Extract the (X, Y) coordinate from the center of the cell holding the provided text.  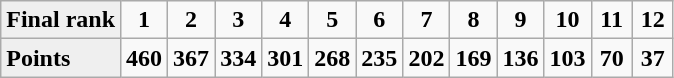
103 (568, 58)
37 (652, 58)
1 (144, 20)
136 (520, 58)
12 (652, 20)
460 (144, 58)
70 (612, 58)
2 (192, 20)
7 (426, 20)
8 (474, 20)
268 (332, 58)
4 (286, 20)
3 (238, 20)
6 (380, 20)
11 (612, 20)
367 (192, 58)
169 (474, 58)
5 (332, 20)
301 (286, 58)
9 (520, 20)
202 (426, 58)
Final rank (61, 20)
334 (238, 58)
10 (568, 20)
Points (61, 58)
235 (380, 58)
